Pinpoint the cell where the given text exists, returning its (x, y) midpoint coordinate. 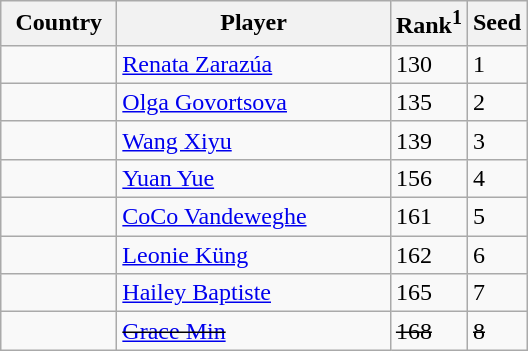
5 (496, 217)
139 (428, 140)
Renata Zarazúa (254, 64)
1 (496, 64)
156 (428, 178)
162 (428, 255)
165 (428, 293)
Yuan Yue (254, 178)
2 (496, 102)
Olga Govortsova (254, 102)
Leonie Küng (254, 255)
Grace Min (254, 331)
Wang Xiyu (254, 140)
Seed (496, 24)
Player (254, 24)
161 (428, 217)
7 (496, 293)
130 (428, 64)
Hailey Baptiste (254, 293)
4 (496, 178)
6 (496, 255)
3 (496, 140)
Country (59, 24)
CoCo Vandeweghe (254, 217)
135 (428, 102)
8 (496, 331)
Rank1 (428, 24)
168 (428, 331)
